Detect which cell encompasses the target text, then output its (X, Y) center coordinate. 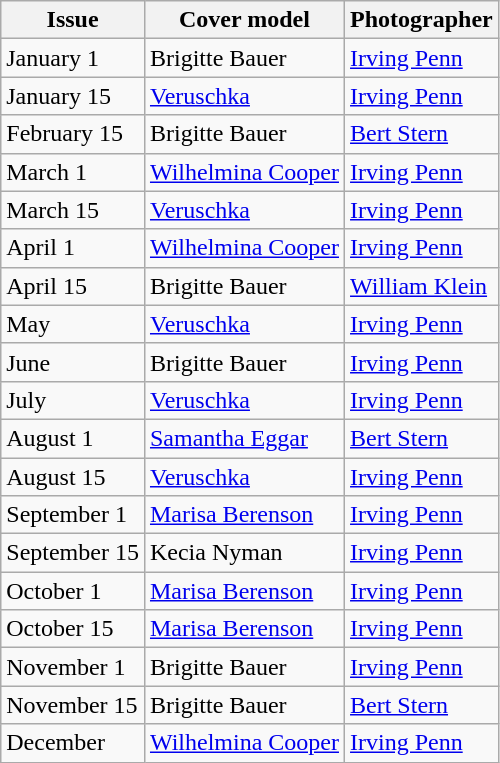
March 1 (73, 172)
Cover model (244, 20)
September 15 (73, 553)
October 1 (73, 591)
Issue (73, 20)
August 1 (73, 438)
February 15 (73, 134)
August 15 (73, 477)
September 1 (73, 515)
May (73, 324)
November 1 (73, 667)
July (73, 400)
March 15 (73, 210)
January 1 (73, 58)
October 15 (73, 629)
January 15 (73, 96)
April 15 (73, 286)
Photographer (422, 20)
Kecia Nyman (244, 553)
December (73, 743)
Samantha Eggar (244, 438)
William Klein (422, 286)
April 1 (73, 248)
November 15 (73, 705)
June (73, 362)
